Identify which cell holds the provided text, then report its (X, Y) central coordinate. 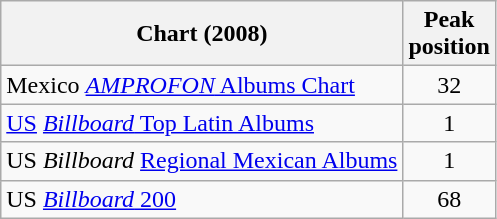
32 (449, 85)
Peakposition (449, 34)
US Billboard Top Latin Albums (202, 123)
Mexico AMPROFON Albums Chart (202, 85)
Chart (2008) (202, 34)
US Billboard 200 (202, 199)
68 (449, 199)
US Billboard Regional Mexican Albums (202, 161)
